Find where the given text appears and provide that cell's center as [X, Y] coordinate. 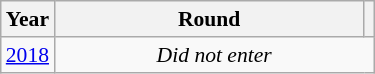
Round [209, 19]
2018 [28, 55]
Did not enter [214, 55]
Year [28, 19]
